Locate the cell with the specified text and output its [x, y] center coordinate. 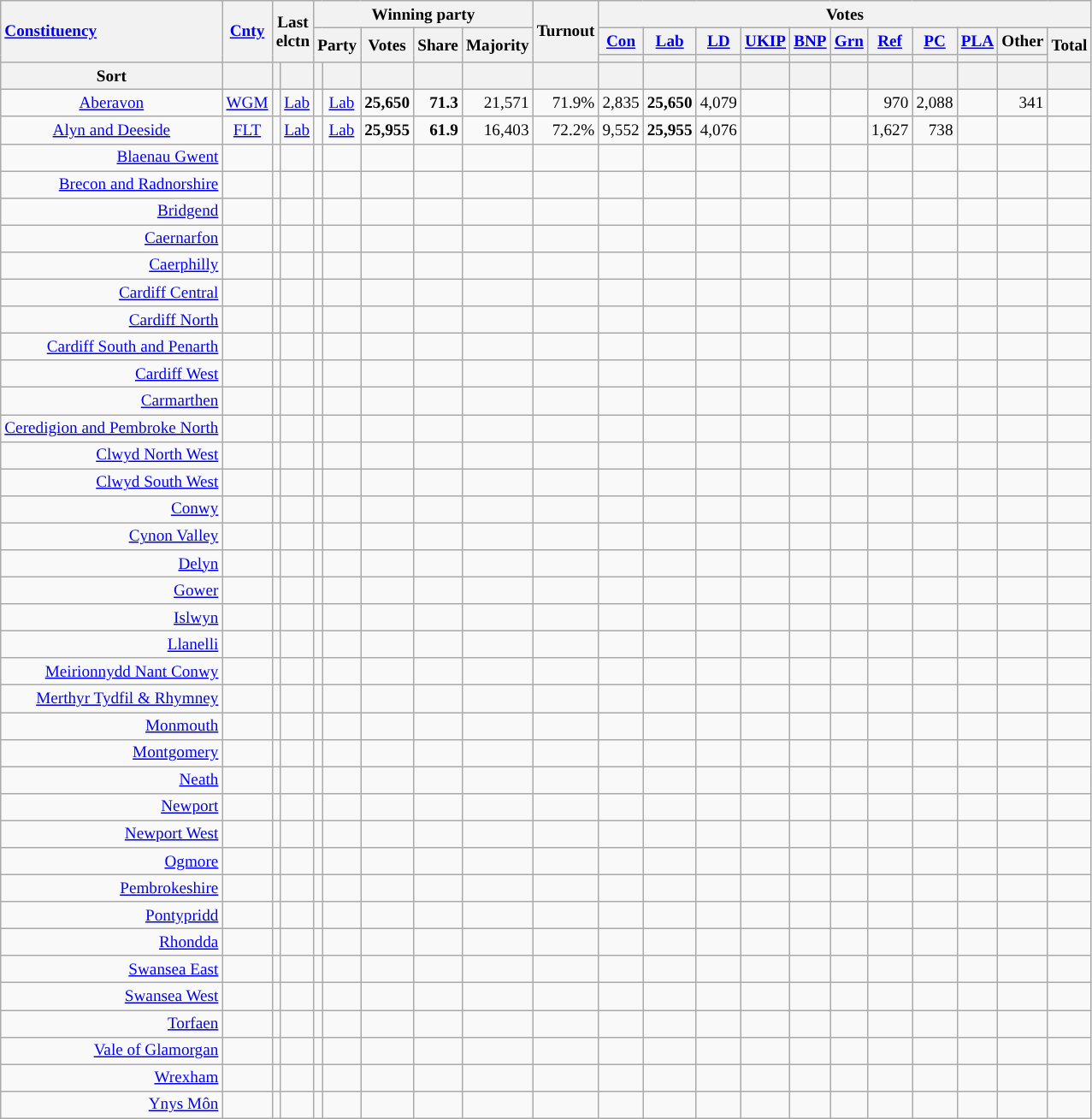
Vale of Glamorgan [111, 1051]
Share [438, 44]
PLA [977, 41]
Conwy [111, 509]
Pontypridd [111, 915]
Cardiff North [111, 320]
Newport [111, 807]
Swansea East [111, 969]
Islwyn [111, 618]
Brecon and Radnorshire [111, 185]
61.9 [438, 130]
Delyn [111, 563]
Cardiff Central [111, 293]
Cardiff South and Penarth [111, 346]
Newport West [111, 834]
Sort [111, 76]
Pembrokeshire [111, 888]
Turnout [566, 32]
Bridgend [111, 211]
Ceredigion and Pembroke North [111, 428]
72.2% [566, 130]
4,079 [718, 104]
1,627 [889, 130]
Wrexham [111, 1078]
9,552 [621, 130]
PC [935, 41]
Llanelli [111, 644]
Montgomery [111, 753]
Gower [111, 590]
Clwyd North West [111, 455]
Cynon Valley [111, 536]
Other [1023, 41]
FLT [247, 130]
Majority [498, 44]
4,076 [718, 130]
Con [621, 41]
Lastelctn [292, 32]
Torfaen [111, 1023]
970 [889, 104]
Caernarfon [111, 239]
Grn [848, 41]
Aberavon [111, 104]
2,835 [621, 104]
Ynys Môn [111, 1104]
Carmarthen [111, 401]
Ref [889, 41]
Swansea West [111, 997]
Meirionnydd Nant Conwy [111, 672]
71.9% [566, 104]
Monmouth [111, 725]
Rhondda [111, 942]
Cnty [247, 32]
BNP [811, 41]
Alyn and Deeside [111, 130]
341 [1023, 104]
21,571 [498, 104]
Clwyd South West [111, 483]
Blaenau Gwent [111, 157]
Total [1069, 44]
71.3 [438, 104]
Winning party [423, 15]
Neath [111, 780]
UKIP [764, 41]
Caerphilly [111, 265]
LD [718, 41]
Cardiff West [111, 374]
2,088 [935, 104]
Merthyr Tydfil & Rhymney [111, 699]
Party [337, 44]
Ogmore [111, 861]
16,403 [498, 130]
Constituency [111, 32]
WGM [247, 104]
738 [935, 130]
